Detect which cell encompasses the target text, then output its (x, y) center coordinate. 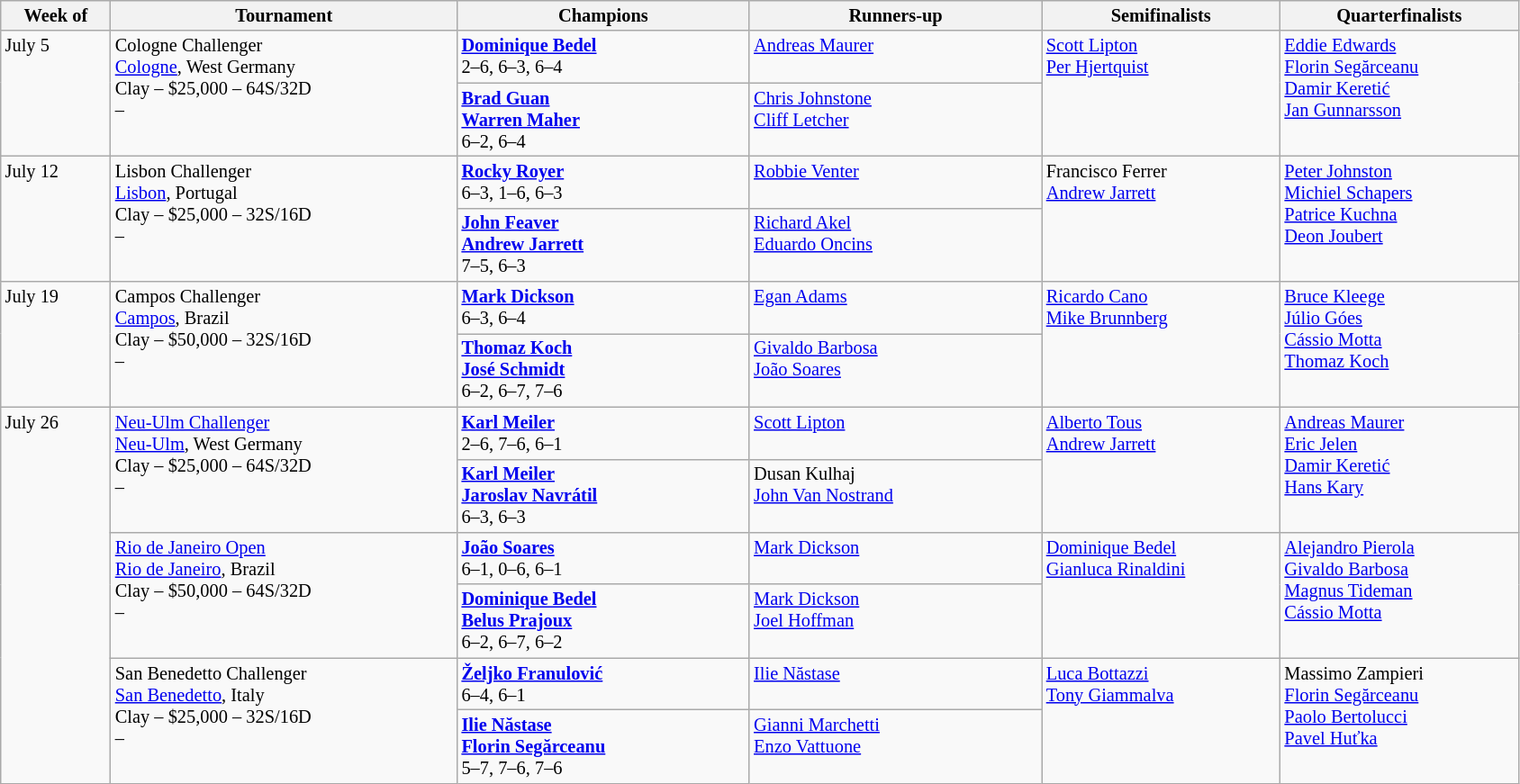
Francisco Ferrer Andrew Jarrett (1162, 218)
Tournament (285, 15)
Ricardo Cano Mike Brunnberg (1162, 344)
Alejandro Pierola Givaldo Barbosa Magnus Tideman Cássio Motta (1399, 594)
Richard Akel Eduardo Oncins (895, 245)
San Benedetto Challenger San Benedetto, ItalyClay – $25,000 – 32S/16D – (285, 720)
Karl Meiler 2–6, 7–6, 6–1 (603, 433)
Dominique Bedel 2–6, 6–3, 6–4 (603, 57)
Lisbon Challenger Lisbon, PortugalClay – $25,000 – 32S/16D – (285, 218)
July 19 (56, 344)
Neu-Ulm Challenger Neu-Ulm, West GermanyClay – $25,000 – 64S/32D – (285, 470)
Peter Johnston Michiel Schapers Patrice Kuchna Deon Joubert (1399, 218)
Ilie Năstase Florin Segărceanu5–7, 7–6, 7–6 (603, 746)
Runners-up (895, 15)
Andreas Maurer Eric Jelen Damir Keretić Hans Kary (1399, 470)
Ilie Năstase (895, 684)
Rio de Janeiro Open Rio de Janeiro, BrazilClay – $50,000 – 64S/32D – (285, 594)
Chris Johnstone Cliff Letcher (895, 120)
João Soares 6–1, 0–6, 6–1 (603, 558)
Luca Bottazzi Tony Giammalva (1162, 720)
Alberto Tous Andrew Jarrett (1162, 470)
Karl Meiler Jaroslav Navrátil6–3, 6–3 (603, 496)
Thomaz Koch José Schmidt6–2, 6–7, 7–6 (603, 370)
July 26 (56, 595)
Egan Adams (895, 308)
Campos Challenger Campos, BrazilClay – $50,000 – 32S/16D – (285, 344)
Massimo Zampieri Florin Segărceanu Paolo Bertolucci Pavel Huťka (1399, 720)
Mark Dickson Joel Hoffman (895, 621)
Robbie Venter (895, 182)
Scott Lipton Per Hjertquist (1162, 94)
John Feaver Andrew Jarrett7–5, 6–3 (603, 245)
Quarterfinalists (1399, 15)
Eddie Edwards Florin Segărceanu Damir Keretić Jan Gunnarsson (1399, 94)
Scott Lipton (895, 433)
Mark Dickson (895, 558)
Semifinalists (1162, 15)
Gianni Marchetti Enzo Vattuone (895, 746)
Cologne Challenger Cologne, West GermanyClay – $25,000 – 64S/32D – (285, 94)
Andreas Maurer (895, 57)
Rocky Royer 6–3, 1–6, 6–3 (603, 182)
Champions (603, 15)
Dominique Bedel Belus Prajoux6–2, 6–7, 6–2 (603, 621)
July 12 (56, 218)
Givaldo Barbosa João Soares (895, 370)
Dusan Kulhaj John Van Nostrand (895, 496)
Brad Guan Warren Maher6–2, 6–4 (603, 120)
Mark Dickson 6–3, 6–4 (603, 308)
Željko Franulović 6–4, 6–1 (603, 684)
Week of (56, 15)
Bruce Kleege Júlio Góes Cássio Motta Thomaz Koch (1399, 344)
Dominique Bedel Gianluca Rinaldini (1162, 594)
July 5 (56, 94)
